Determine the (X, Y) coordinate at the center of the cell enclosing the given text.  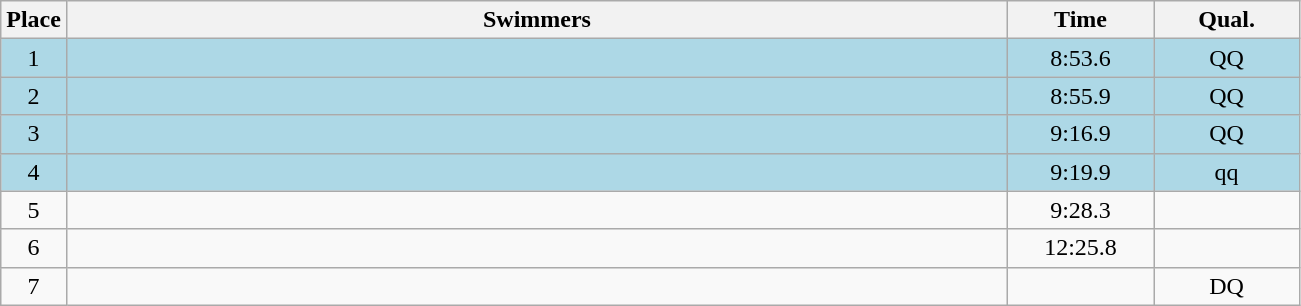
1 (34, 58)
6 (34, 248)
Place (34, 20)
qq (1227, 172)
3 (34, 134)
12:25.8 (1081, 248)
9:28.3 (1081, 210)
8:53.6 (1081, 58)
7 (34, 286)
5 (34, 210)
DQ (1227, 286)
9:16.9 (1081, 134)
Qual. (1227, 20)
8:55.9 (1081, 96)
4 (34, 172)
Time (1081, 20)
9:19.9 (1081, 172)
Swimmers (536, 20)
2 (34, 96)
